Find where the given text appears and provide that cell's center as [x, y] coordinate. 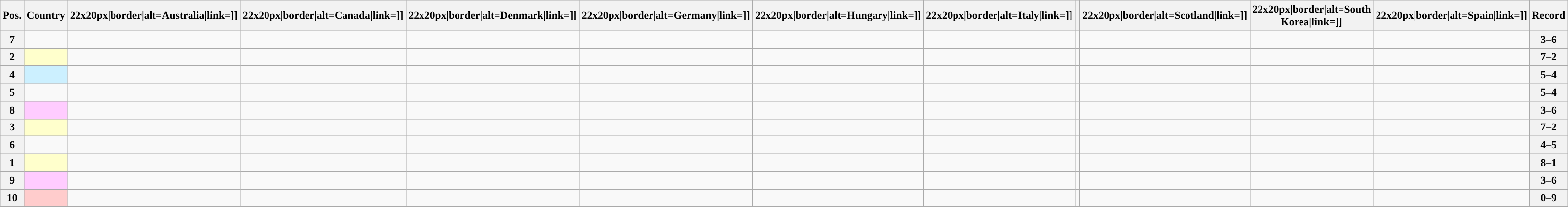
22x20px|border|alt=Scotland|link=]] [1165, 16]
1 [12, 163]
10 [12, 198]
22x20px|border|alt=Spain|link=]] [1451, 16]
8–1 [1549, 163]
9 [12, 180]
22x20px|border|alt=Denmark|link=]] [493, 16]
0–9 [1549, 198]
22x20px|border|alt=Canada|link=]] [323, 16]
22x20px|border|alt=Hungary|link=]] [838, 16]
6 [12, 145]
22x20px|border|alt=Australia|link=]] [154, 16]
22x20px|border|alt=Germany|link=]] [666, 16]
22x20px|border|alt=Italy|link=]] [999, 16]
8 [12, 110]
Country [46, 16]
22x20px|border|alt=South Korea|link=]] [1311, 16]
4 [12, 75]
2 [12, 57]
3 [12, 127]
4–5 [1549, 145]
Record [1549, 16]
Pos. [12, 16]
7 [12, 40]
5 [12, 92]
